Search for the cell housing the specified text and yield its [x, y] center coordinate. 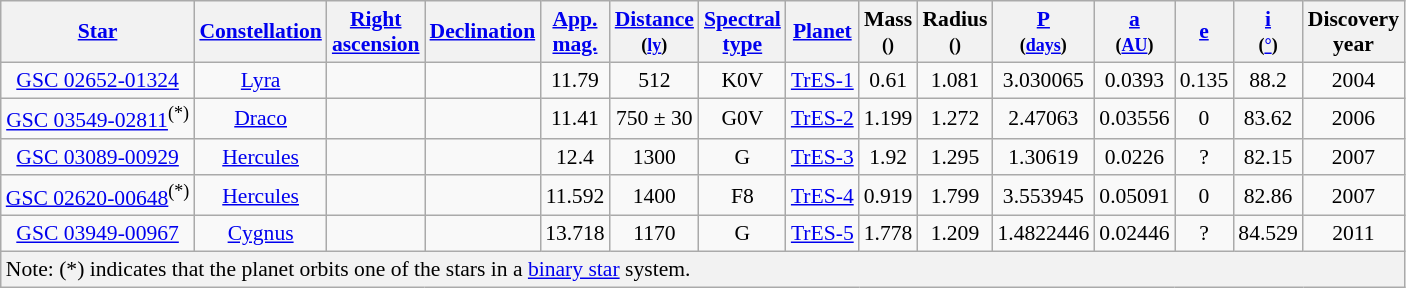
1.778 [888, 234]
0.61 [888, 80]
TrES-3 [822, 157]
TrES-4 [822, 196]
Discoveryyear [1354, 32]
83.62 [1268, 118]
GSC 02652-01324 [98, 80]
1.30619 [1043, 157]
0.0226 [1134, 157]
2004 [1354, 80]
GSC 03089-00929 [98, 157]
82.15 [1268, 157]
Note: (*) indicates that the planet orbits one of the stars in a binary star system. [702, 270]
a(AU) [1134, 32]
11.592 [574, 196]
82.86 [1268, 196]
Spectraltype [742, 32]
Draco [260, 118]
512 [654, 80]
GSC 03949-00967 [98, 234]
Rightascension [376, 32]
P(days) [1043, 32]
Mass() [888, 32]
i(°) [1268, 32]
Cygnus [260, 234]
e [1204, 32]
0.0393 [1134, 80]
1400 [654, 196]
Distance(ly) [654, 32]
0.135 [1204, 80]
TrES-5 [822, 234]
11.41 [574, 118]
0.05091 [1134, 196]
13.718 [574, 234]
11.79 [574, 80]
0.919 [888, 196]
1.295 [954, 157]
2006 [1354, 118]
GSC 03549-02811(*) [98, 118]
12.4 [574, 157]
F8 [742, 196]
1.081 [954, 80]
84.529 [1268, 234]
Radius() [954, 32]
GSC 02620-00648(*) [98, 196]
Planet [822, 32]
750 ± 30 [654, 118]
2.47063 [1043, 118]
Constellation [260, 32]
88.2 [1268, 80]
1.272 [954, 118]
1.799 [954, 196]
App.mag. [574, 32]
0.02446 [1134, 234]
1.199 [888, 118]
K0V [742, 80]
0.03556 [1134, 118]
3.553945 [1043, 196]
Declination [483, 32]
1300 [654, 157]
Star [98, 32]
TrES-1 [822, 80]
2011 [1354, 234]
1.92 [888, 157]
1170 [654, 234]
3.030065 [1043, 80]
1.209 [954, 234]
Lyra [260, 80]
TrES-2 [822, 118]
1.4822446 [1043, 234]
G0V [742, 118]
